Output the (x, y) coordinate of the center of the cell containing the given text.  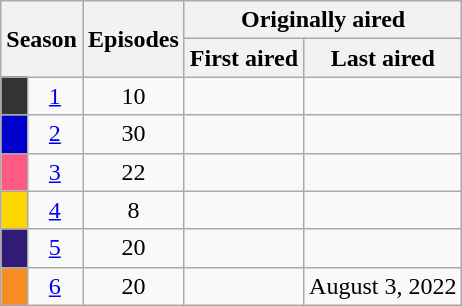
30 (133, 134)
Episodes (133, 39)
4 (54, 210)
Last aired (383, 58)
Season (42, 39)
5 (54, 248)
3 (54, 172)
22 (133, 172)
10 (133, 96)
Originally aired (323, 20)
6 (54, 286)
2 (54, 134)
August 3, 2022 (383, 286)
First aired (244, 58)
8 (133, 210)
1 (54, 96)
